Detect which cell encompasses the target text, then output its (x, y) center coordinate. 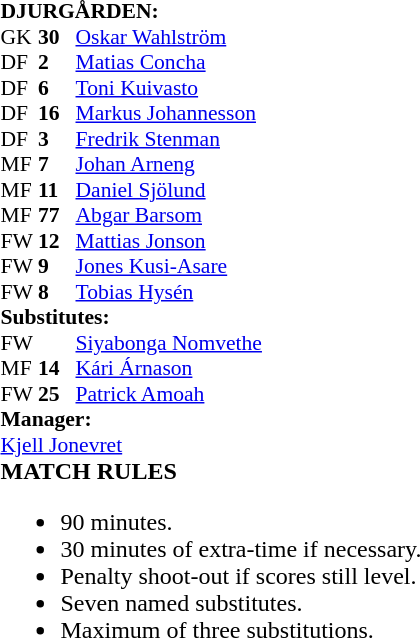
14 (57, 369)
GK (19, 37)
8 (57, 292)
77 (57, 215)
6 (57, 88)
Abgar Barsom (169, 215)
Kári Árnason (169, 369)
30 (57, 37)
Manager: (130, 419)
Substitutes: (130, 317)
2 (57, 63)
3 (57, 139)
Daniel Sjölund (169, 190)
7 (57, 165)
Tobias Hysén (169, 292)
Siyabonga Nomvethe (169, 343)
Patrick Amoah (169, 394)
11 (57, 190)
Jones Kusi-Asare (169, 267)
Matias Concha (169, 63)
Fredrik Stenman (169, 139)
Markus Johannesson (169, 113)
Toni Kuivasto (169, 88)
9 (57, 267)
12 (57, 241)
Oskar Wahlström (169, 37)
16 (57, 113)
Kjell Jonevret (130, 445)
25 (57, 394)
Mattias Jonson (169, 241)
Johan Arneng (169, 165)
